From the cell containing the given text, extract its center point as [x, y] coordinate. 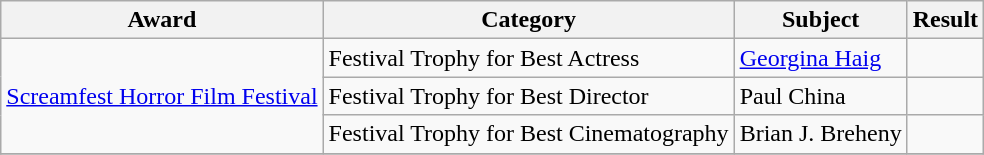
Festival Trophy for Best Actress [528, 58]
Subject [820, 20]
Paul China [820, 96]
Screamfest Horror Film Festival [162, 96]
Award [162, 20]
Georgina Haig [820, 58]
Festival Trophy for Best Cinematography [528, 134]
Brian J. Breheny [820, 134]
Result [945, 20]
Category [528, 20]
Festival Trophy for Best Director [528, 96]
